Extract the (X, Y) coordinate from the center of the cell holding the provided text.  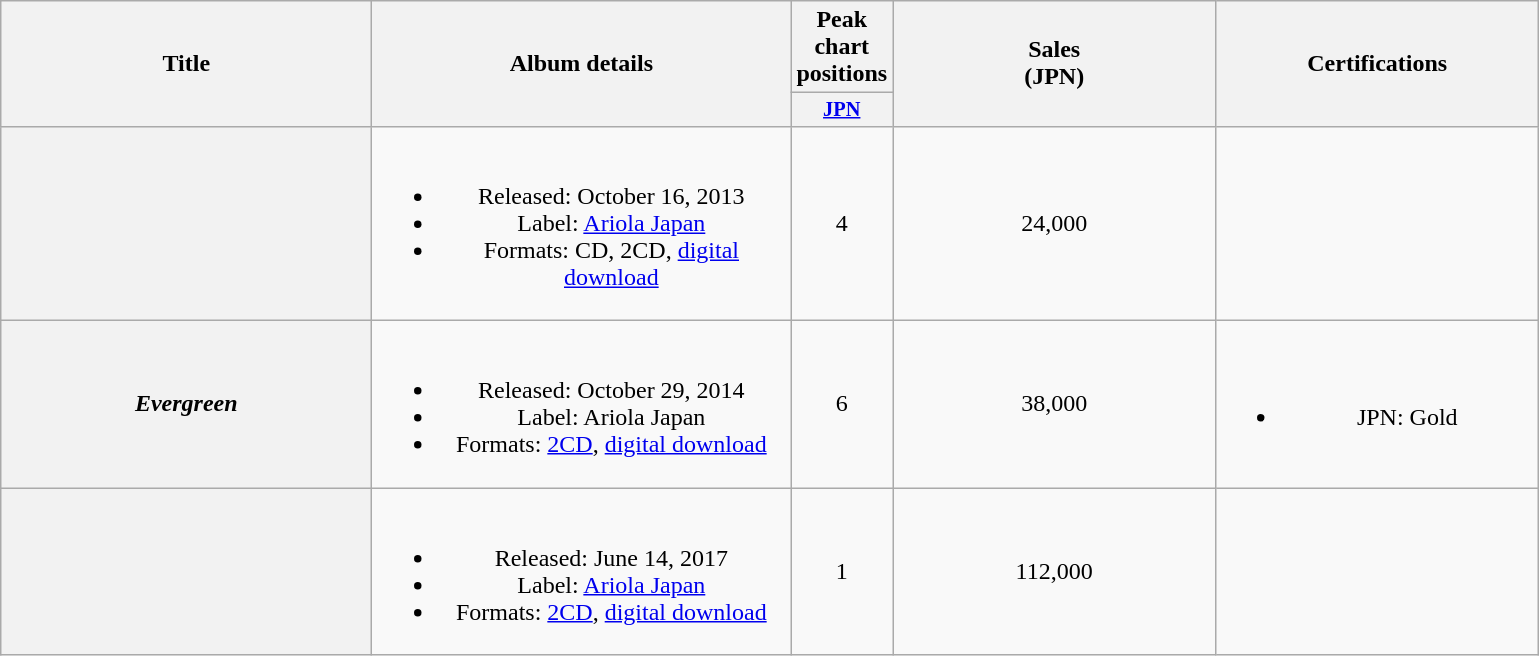
Peak chart positions (842, 47)
Album details (582, 64)
4 (842, 223)
6 (842, 404)
38,000 (1054, 404)
JPN (842, 110)
Sales(JPN) (1054, 64)
Released: June 14, 2017Label: Ariola JapanFormats: 2CD, digital download (582, 572)
112,000 (1054, 572)
1 (842, 572)
24,000 (1054, 223)
Evergreen (186, 404)
Released: October 16, 2013Label: Ariola JapanFormats: CD, 2CD, digital download (582, 223)
JPN: Gold (1378, 404)
Certifications (1378, 64)
Released: October 29, 2014Label: Ariola JapanFormats: 2CD, digital download (582, 404)
Title (186, 64)
